From the cell containing the given text, extract its center point as [X, Y] coordinate. 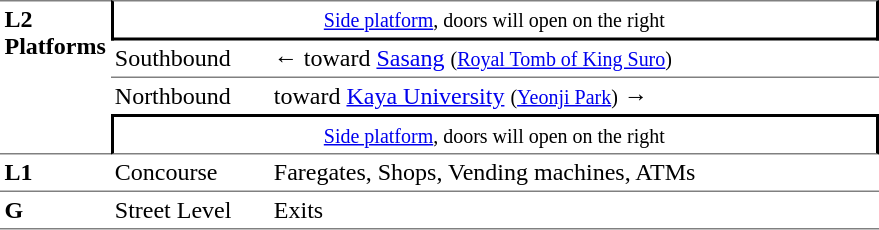
Exits [574, 211]
toward Kaya University (Yeonji Park) → [574, 96]
Street Level [190, 211]
L1 [55, 173]
Southbound [190, 59]
L2Platforms [55, 77]
Faregates, Shops, Vending machines, ATMs [574, 173]
Concourse [190, 173]
Northbound [190, 96]
← toward Sasang (Royal Tomb of King Suro) [574, 59]
G [55, 211]
